Return the (X, Y) coordinate for the center point of the cell that contains the specified text.  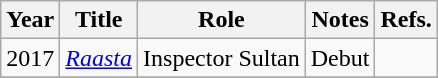
2017 (30, 58)
Role (222, 20)
Inspector Sultan (222, 58)
Year (30, 20)
Raasta (99, 58)
Refs. (406, 20)
Debut (340, 58)
Notes (340, 20)
Title (99, 20)
